Detect which cell encompasses the target text, then output its (X, Y) center coordinate. 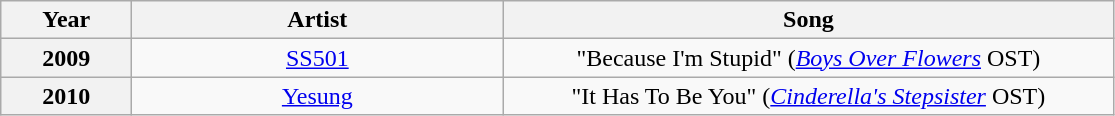
Yesung (318, 96)
"It Has To Be You" (Cinderella's Stepsister OST) (808, 96)
2010 (66, 96)
Song (808, 20)
2009 (66, 58)
SS501 (318, 58)
"Because I'm Stupid" (Boys Over Flowers OST) (808, 58)
Year (66, 20)
Artist (318, 20)
